Pinpoint the cell where the given text exists, returning its (x, y) midpoint coordinate. 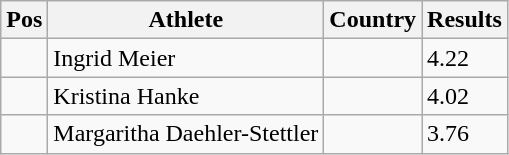
Margaritha Daehler-Stettler (186, 134)
3.76 (465, 134)
Country (373, 20)
Ingrid Meier (186, 58)
4.02 (465, 96)
Results (465, 20)
Athlete (186, 20)
Kristina Hanke (186, 96)
Pos (24, 20)
4.22 (465, 58)
